Locate the cell with the specified text and output its [x, y] center coordinate. 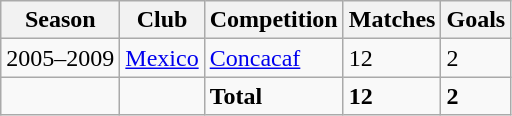
Total [274, 96]
Competition [274, 20]
Mexico [162, 58]
Goals [476, 20]
2005–2009 [60, 58]
Concacaf [274, 58]
Club [162, 20]
Season [60, 20]
Matches [392, 20]
